Output the [X, Y] coordinate of the center of the cell containing the given text.  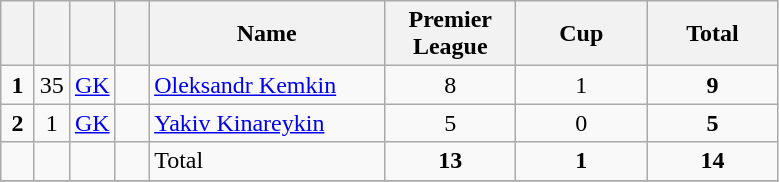
Premier League [450, 34]
2 [18, 123]
13 [450, 161]
Oleksandr Kemkin [267, 85]
Cup [582, 34]
Name [267, 34]
9 [712, 85]
35 [52, 85]
14 [712, 161]
0 [582, 123]
8 [450, 85]
Yakiv Kinareykin [267, 123]
